Capture the cell that displays the provided text and extract its (x, y) central coordinate. 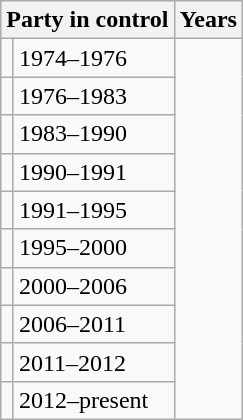
2000–2006 (94, 286)
2011–2012 (94, 362)
1990–1991 (94, 172)
1995–2000 (94, 248)
1983–1990 (94, 134)
1974–1976 (94, 58)
1991–1995 (94, 210)
Party in control (88, 20)
1976–1983 (94, 96)
2006–2011 (94, 324)
Years (208, 20)
2012–present (94, 400)
